Find where the given text appears and provide that cell's center as (x, y) coordinate. 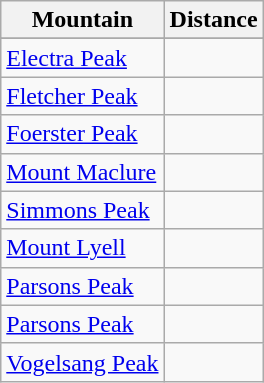
Mount Lyell (82, 248)
Mountain (82, 20)
Distance (214, 20)
Simmons Peak (82, 210)
Mount Maclure (82, 172)
Vogelsang Peak (82, 362)
Foerster Peak (82, 134)
Fletcher Peak (82, 96)
Electra Peak (82, 58)
